Determine the (X, Y) coordinate at the center of the cell enclosing the given text.  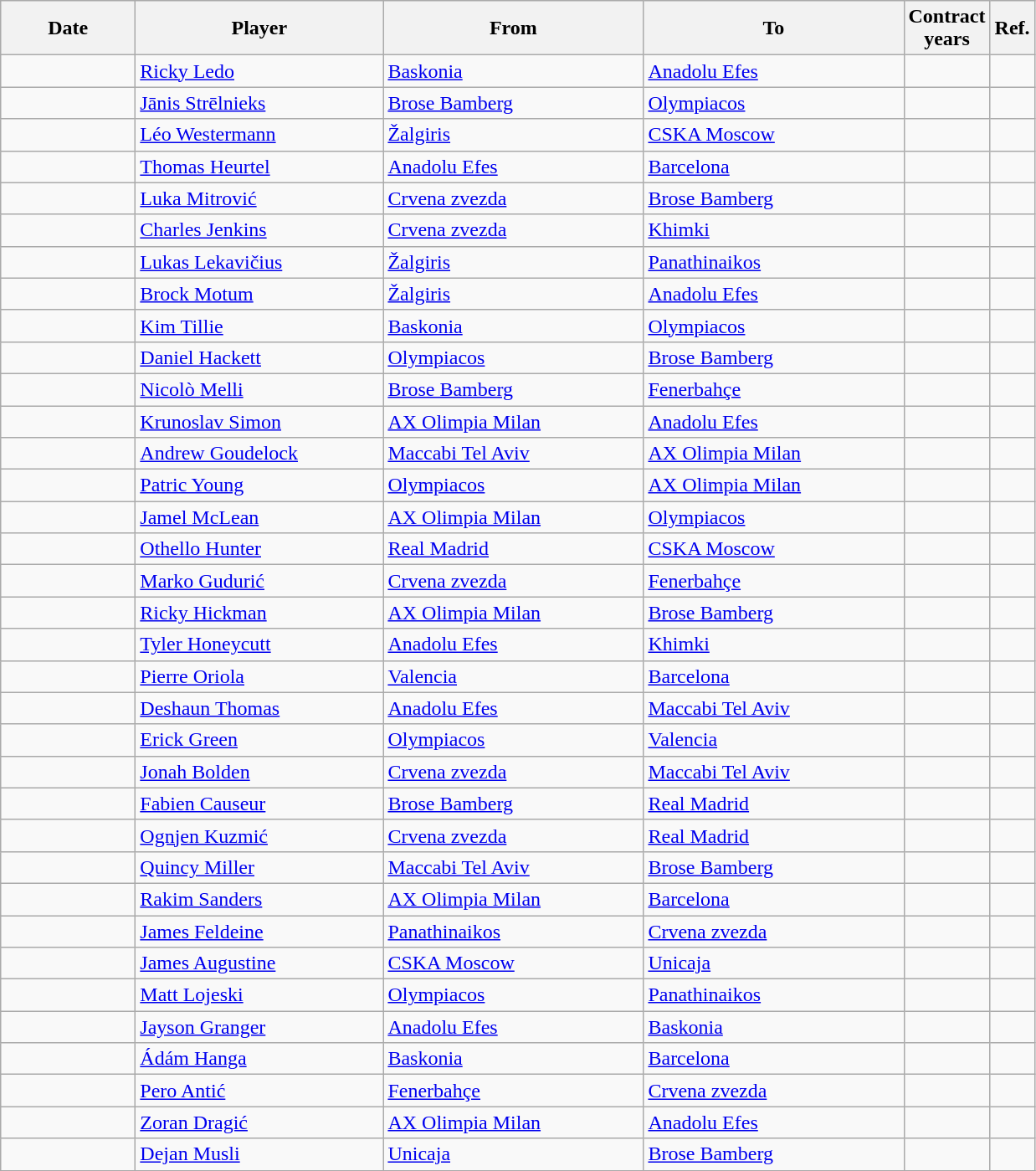
Zoran Dragić (259, 1122)
Jayson Granger (259, 1027)
Marko Gudurić (259, 581)
Nicolò Melli (259, 389)
Daniel Hackett (259, 357)
Rakim Sanders (259, 899)
Fabien Causeur (259, 804)
Krunoslav Simon (259, 421)
Matt Lojeski (259, 995)
Quincy Miller (259, 867)
Tyler Honeycutt (259, 645)
Patric Young (259, 485)
Pierre Oriola (259, 676)
Kim Tillie (259, 326)
Andrew Goudelock (259, 454)
From (514, 28)
Othello Hunter (259, 549)
Thomas Heurtel (259, 167)
Jānis Strēlnieks (259, 103)
Date (69, 28)
Contractyears (947, 28)
Deshaun Thomas (259, 708)
Ref. (1013, 28)
Léo Westermann (259, 135)
James Augustine (259, 963)
Ricky Hickman (259, 613)
Ádám Hanga (259, 1059)
Jonah Bolden (259, 772)
Luka Mitrović (259, 198)
Brock Motum (259, 294)
Charles Jenkins (259, 230)
Pero Antić (259, 1091)
Player (259, 28)
Jamel McLean (259, 517)
James Feldeine (259, 932)
Dejan Musli (259, 1154)
Ognjen Kuzmić (259, 835)
Ricky Ledo (259, 71)
Erick Green (259, 740)
To (773, 28)
Lukas Lekavičius (259, 262)
